Return [X, Y] of the center of cell containing provided text 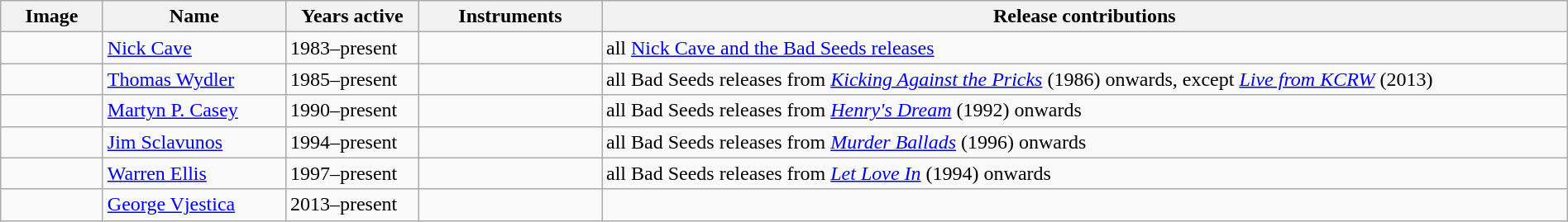
Nick Cave [194, 48]
Name [194, 17]
1985–present [352, 79]
1983–present [352, 48]
all Bad Seeds releases from Let Love In (1994) onwards [1085, 173]
all Bad Seeds releases from Kicking Against the Pricks (1986) onwards, except Live from KCRW (2013) [1085, 79]
all Bad Seeds releases from Henry's Dream (1992) onwards [1085, 111]
Martyn P. Casey [194, 111]
Warren Ellis [194, 173]
Release contributions [1085, 17]
all Nick Cave and the Bad Seeds releases [1085, 48]
all Bad Seeds releases from Murder Ballads (1996) onwards [1085, 142]
Jim Sclavunos [194, 142]
Years active [352, 17]
2013–present [352, 205]
Image [52, 17]
1990–present [352, 111]
Thomas Wydler [194, 79]
George Vjestica [194, 205]
Instruments [509, 17]
1997–present [352, 173]
1994–present [352, 142]
